Extract the (x, y) coordinate from the center of the cell holding the provided text.  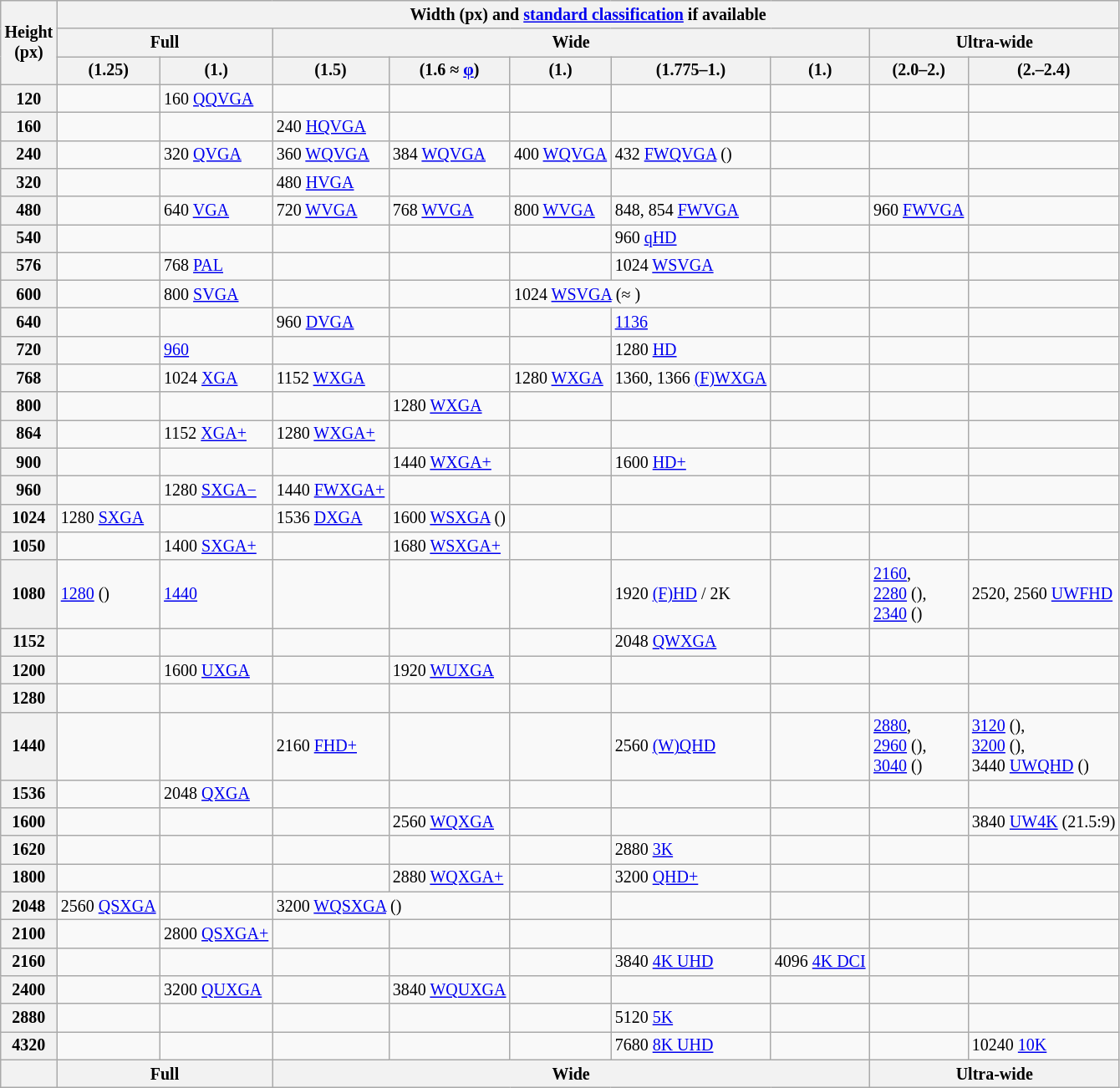
2800 QSXGA+ (216, 934)
1280 () (109, 593)
4320 (28, 1046)
720 WVGA (331, 211)
2048 QXGA (216, 794)
(1.25) (109, 70)
600 (28, 294)
3200 QHD+ (690, 877)
1440 FWXGA+ (331, 490)
1280 (28, 699)
1280 SXGA− (216, 490)
1600 HD+ (690, 463)
1600 WSXGA () (450, 518)
864 (28, 435)
240 (28, 154)
2160 FHD+ (331, 745)
360 WQVGA (331, 154)
1200 (28, 670)
1280 WXGA+ (331, 435)
7680 8K UHD (690, 1046)
3120 (), 3200 (), 3440 UWQHD () (1043, 745)
960 qHD (690, 239)
1152 XGA+ (216, 435)
720 (28, 351)
(2.–2.4) (1043, 70)
320 QVGA (216, 154)
4096 4K DCI (820, 963)
1152 WXGA (331, 378)
1050 (28, 547)
1800 (28, 877)
240 HQVGA (331, 127)
1024 (28, 518)
900 (28, 463)
2160 (28, 963)
2880, 2960 (), 3040 () (919, 745)
1920 WUXGA (450, 670)
960 DVGA (331, 323)
480 HVGA (331, 182)
2880 3K (690, 851)
1536 (28, 794)
576 (28, 266)
1920 (F)HD / 2K (690, 593)
768 PAL (216, 266)
1080 (28, 593)
3840 UW4K (21.5:9) (1043, 822)
10240 10K (1043, 1046)
2520, 2560 UWFHD (1043, 593)
2560 QSXGA (109, 906)
1024 WSVGA (690, 266)
800 SVGA (216, 294)
(1.5) (331, 70)
1152 (28, 642)
432 FWQVGA () (690, 154)
1400 SXGA+ (216, 547)
(2.0–2.) (919, 70)
1136 (690, 323)
400 WQVGA (560, 154)
800 (28, 406)
2048 (28, 906)
5120 5K (690, 1018)
2560 WQXGA (450, 822)
3840 WQUXGA (450, 989)
2100 (28, 934)
2880 WQXGA+ (450, 877)
1440 WXGA+ (450, 463)
2160, 2280 (), 2340 () (919, 593)
3840 4K UHD (690, 963)
1680 WSXGA+ (450, 547)
540 (28, 239)
1024 XGA (216, 378)
1280 SXGA (109, 518)
3200 QUXGA (216, 989)
384 WQVGA (450, 154)
2880 (28, 1018)
Width (px) and standard classification if available (588, 15)
160 QQVGA (216, 99)
1600 (28, 822)
800 WVGA (560, 211)
320 (28, 182)
768 (28, 378)
3200 WQSXGA () (391, 906)
768 WVGA (450, 211)
1620 (28, 851)
160 (28, 127)
2560 (W)QHD (690, 745)
(1.775–1.) (690, 70)
480 (28, 211)
848, 854 FWVGA (690, 211)
(1.6 ≈ φ) (450, 70)
1600 UXGA (216, 670)
960 FWVGA (919, 211)
2400 (28, 989)
1280 HD (690, 351)
640 VGA (216, 211)
1024 WSVGA (≈ ) (640, 294)
1360, 1366 (F)WXGA (690, 378)
640 (28, 323)
Height (px) (28, 43)
1536 DXGA (331, 518)
2048 QWXGA (690, 642)
120 (28, 99)
